Pinpoint the cell where the given text exists, returning its [x, y] midpoint coordinate. 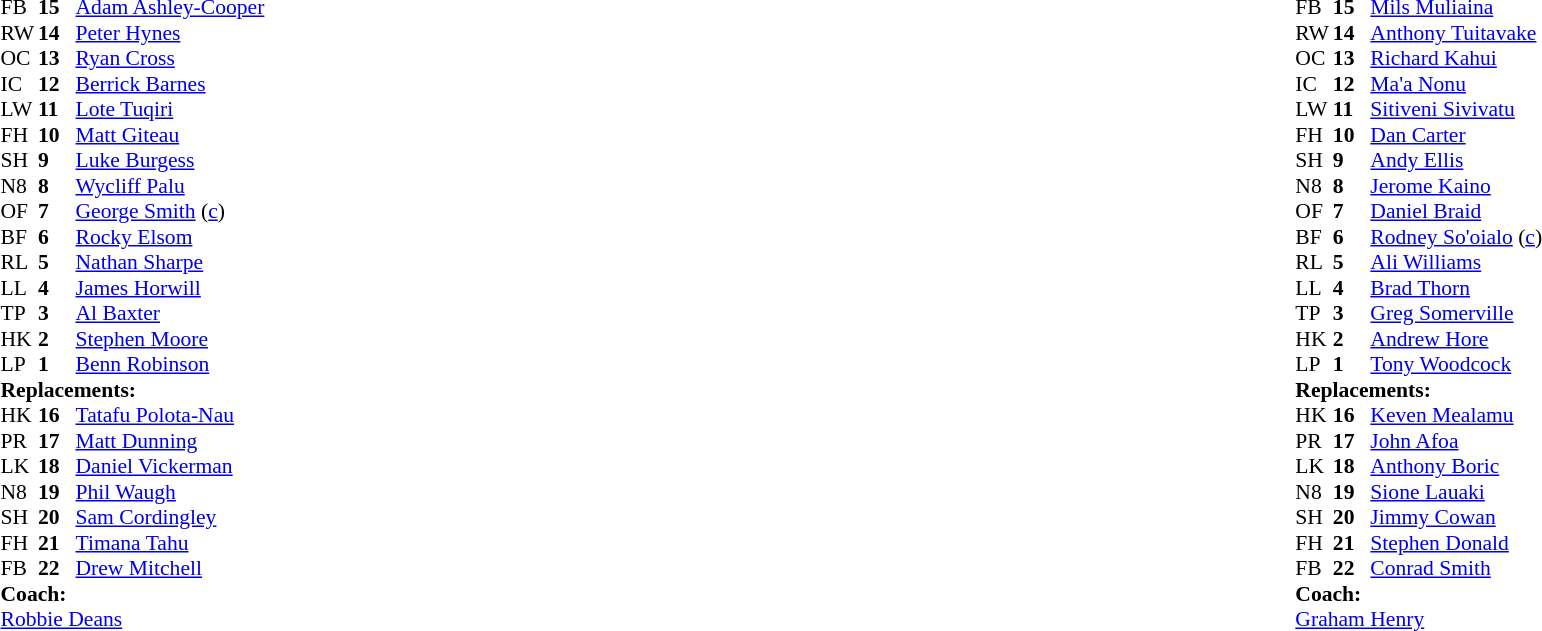
Lote Tuqiri [170, 109]
Greg Somerville [1456, 313]
Daniel Braid [1456, 211]
Stephen Donald [1456, 543]
Matt Giteau [170, 135]
Anthony Tuitavake [1456, 33]
George Smith (c) [170, 211]
Rodney So'oialo (c) [1456, 237]
Al Baxter [170, 313]
James Horwill [170, 288]
Sam Cordingley [170, 517]
Ali Williams [1456, 263]
Daniel Vickerman [170, 467]
Timana Tahu [170, 543]
Conrad Smith [1456, 569]
Stephen Moore [170, 339]
Brad Thorn [1456, 288]
Sione Lauaki [1456, 492]
Ryan Cross [170, 59]
Matt Dunning [170, 441]
Jerome Kaino [1456, 186]
Rocky Elsom [170, 237]
Andrew Hore [1456, 339]
Tony Woodcock [1456, 365]
Luke Burgess [170, 161]
John Afoa [1456, 441]
Richard Kahui [1456, 59]
Dan Carter [1456, 135]
Tatafu Polota-Nau [170, 415]
Drew Mitchell [170, 569]
Ma'a Nonu [1456, 84]
Berrick Barnes [170, 84]
Peter Hynes [170, 33]
Benn Robinson [170, 365]
Phil Waugh [170, 492]
Keven Mealamu [1456, 415]
Wycliff Palu [170, 186]
Sitiveni Sivivatu [1456, 109]
Nathan Sharpe [170, 263]
Jimmy Cowan [1456, 517]
Andy Ellis [1456, 161]
Anthony Boric [1456, 467]
